For the text-containing cell, return its midpoint in (X, Y) coordinate format. 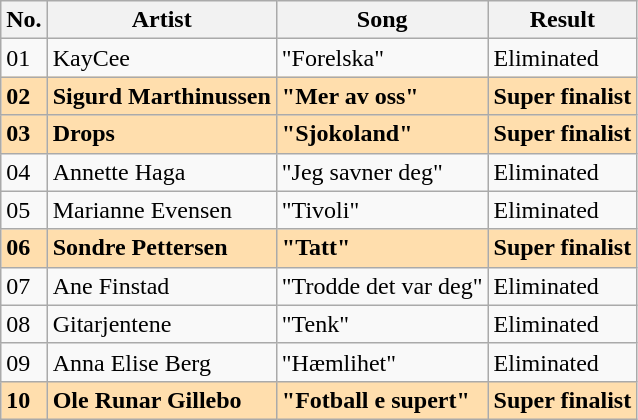
No. (24, 20)
"Jeg savner deg" (382, 172)
Gitarjentene (162, 324)
Anna Elise Berg (162, 362)
"Trodde det var deg" (382, 286)
Result (562, 20)
"Sjokoland" (382, 134)
Ane Finstad (162, 286)
03 (24, 134)
06 (24, 248)
"Tivoli" (382, 210)
Marianne Evensen (162, 210)
Sigurd Marthinussen (162, 96)
"Hæmlihet" (382, 362)
07 (24, 286)
"Tatt" (382, 248)
01 (24, 58)
Artist (162, 20)
10 (24, 400)
08 (24, 324)
Ole Runar Gillebo (162, 400)
"Mer av oss" (382, 96)
"Fotball e supert" (382, 400)
05 (24, 210)
Song (382, 20)
04 (24, 172)
Annette Haga (162, 172)
"Tenk" (382, 324)
Sondre Pettersen (162, 248)
09 (24, 362)
Drops (162, 134)
02 (24, 96)
KayCee (162, 58)
"Forelska" (382, 58)
